Return the (x, y) coordinate for the center point of the cell that contains the specified text.  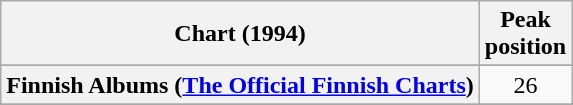
26 (525, 85)
Finnish Albums (The Official Finnish Charts) (240, 85)
Peak position (525, 34)
Chart (1994) (240, 34)
